Locate the cell with the specified text and output its [x, y] center coordinate. 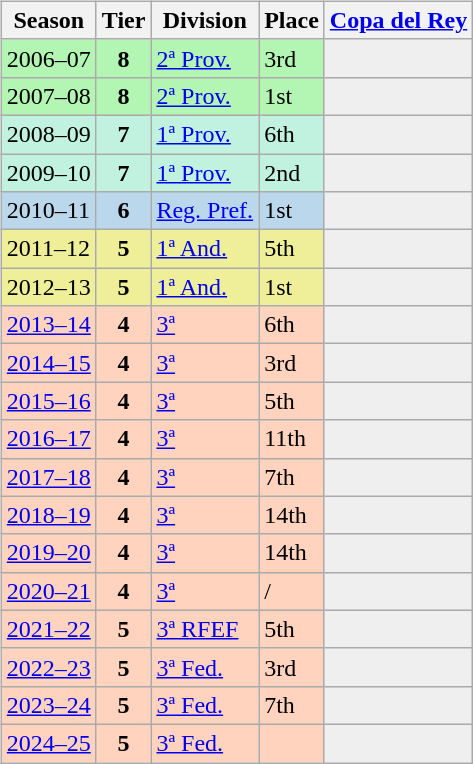
2016–17 [48, 439]
2017–18 [48, 477]
2019–20 [48, 553]
2018–19 [48, 515]
2010–11 [48, 211]
2015–16 [48, 401]
11th [292, 439]
2009–10 [48, 173]
2011–12 [48, 249]
2007–08 [48, 96]
2020–21 [48, 591]
Season [48, 20]
Place [292, 20]
2008–09 [48, 134]
Tier [124, 20]
2021–22 [48, 629]
Reg. Pref. [205, 211]
/ [292, 591]
2022–23 [48, 667]
3ª RFEF [205, 629]
Copa del Rey [398, 20]
6 [124, 211]
2012–13 [48, 287]
2023–24 [48, 705]
2013–14 [48, 325]
2024–25 [48, 743]
2nd [292, 173]
2014–15 [48, 363]
2006–07 [48, 58]
Division [205, 20]
